Return (X, Y) of the center of cell containing provided text 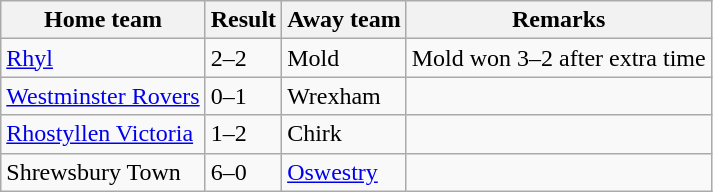
Away team (344, 20)
Rhostyllen Victoria (103, 134)
Result (243, 20)
2–2 (243, 58)
Mold won 3–2 after extra time (558, 58)
Wrexham (344, 96)
Rhyl (103, 58)
Chirk (344, 134)
Westminster Rovers (103, 96)
Mold (344, 58)
Oswestry (344, 172)
0–1 (243, 96)
Home team (103, 20)
1–2 (243, 134)
Remarks (558, 20)
6–0 (243, 172)
Shrewsbury Town (103, 172)
